Return the (x, y) coordinate for the center point of the cell that contains the specified text.  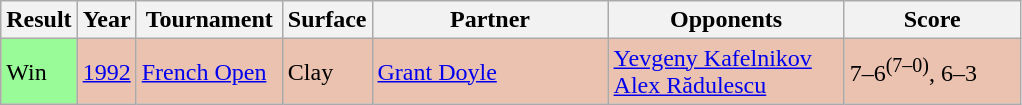
Opponents (726, 20)
7–6(7–0), 6–3 (932, 72)
Grant Doyle (490, 72)
Clay (327, 72)
Tournament (209, 20)
Result (39, 20)
Score (932, 20)
Yevgeny Kafelnikov Alex Rădulescu (726, 72)
1992 (106, 72)
Surface (327, 20)
Year (106, 20)
Partner (490, 20)
French Open (209, 72)
Win (39, 72)
